Locate the cell with the specified text and output its [X, Y] center coordinate. 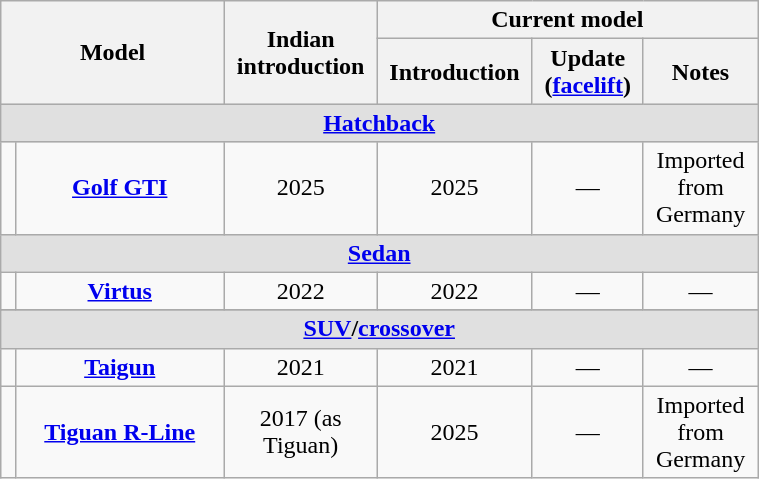
Current model [568, 20]
Sedan [380, 253]
Taigun [120, 367]
Introduction [454, 72]
Model [113, 52]
Notes [700, 72]
Indian introduction [300, 52]
Update (facelift) [588, 72]
Golf GTI [120, 188]
Hatchback [380, 123]
Virtus [120, 291]
Tiguan R-Line [120, 432]
2017 (as Tiguan) [300, 432]
SUV/crossover [380, 329]
